Output the [x, y] coordinate of the center of the cell containing the given text.  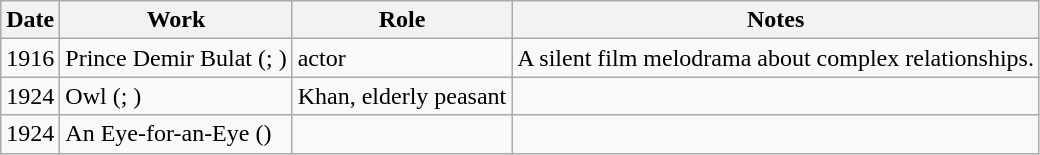
Role [402, 20]
Owl (; ) [176, 96]
Prince Demir Bulat (; ) [176, 58]
A silent film melodrama about complex relationships. [776, 58]
Khan, elderly peasant [402, 96]
1916 [30, 58]
Work [176, 20]
An Eye-for-an-Eye () [176, 134]
actor [402, 58]
Notes [776, 20]
Date [30, 20]
